From the cell containing the given text, extract its center point as [x, y] coordinate. 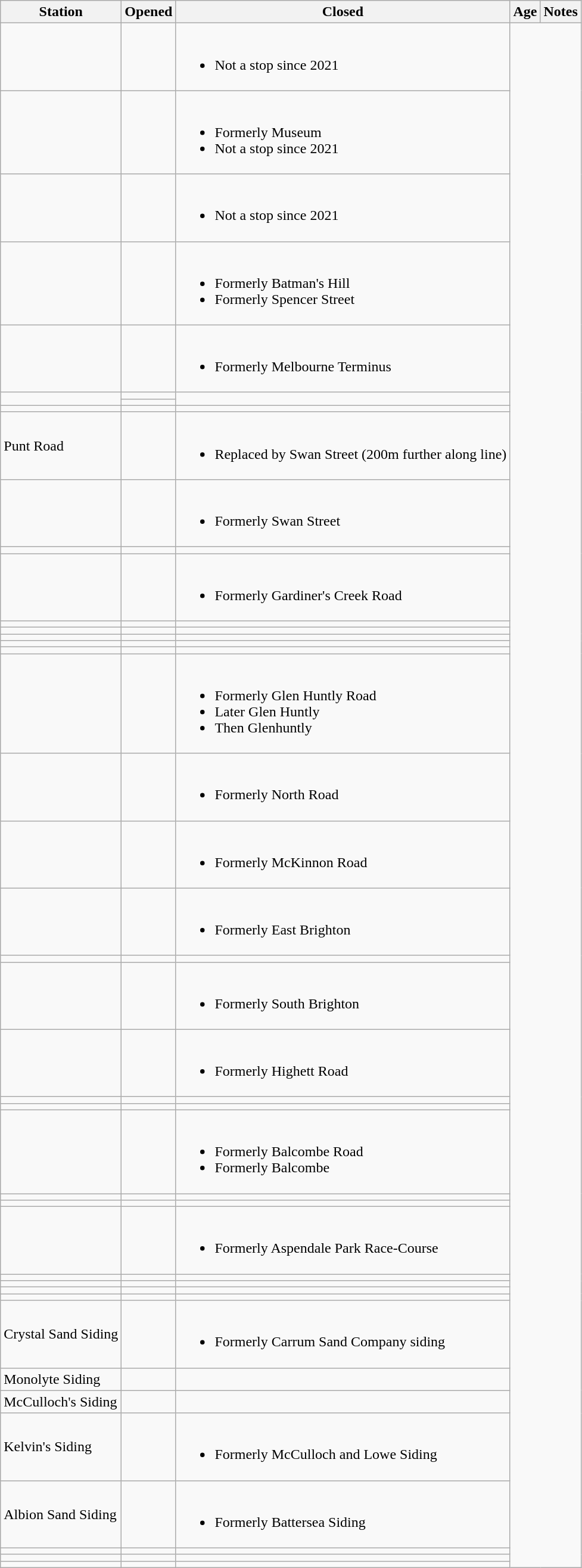
Formerly Carrum Sand Company siding [343, 1334]
Formerly Highett Road [343, 1063]
Replaced by Swan Street (200m further along line) [343, 446]
Station [61, 12]
Albion Sand Siding [61, 1514]
Opened [149, 12]
Age [525, 12]
Formerly Aspendale Park Race-Course [343, 1241]
Formerly Gardiner's Creek Road [343, 586]
Formerly North Road [343, 787]
Monolyte Siding [61, 1379]
Formerly Swan Street [343, 513]
Notes [561, 12]
Formerly Melbourne Terminus [343, 359]
Kelvin's Siding [61, 1447]
Formerly Battersea Siding [343, 1514]
Formerly Batman's HillFormerly Spencer Street [343, 283]
Formerly McCulloch and Lowe Siding [343, 1447]
Formerly Balcombe RoadFormerly Balcombe [343, 1151]
Formerly Glen Huntly RoadLater Glen HuntlyThen Glenhuntly [343, 703]
Formerly East Brighton [343, 921]
Closed [343, 12]
Formerly McKinnon Road [343, 855]
Punt Road [61, 446]
McCulloch's Siding [61, 1402]
Formerly MuseumNot a stop since 2021 [343, 132]
Formerly South Brighton [343, 995]
Crystal Sand Siding [61, 1334]
